Determine the (x, y) coordinate at the center of the cell enclosing the given text.  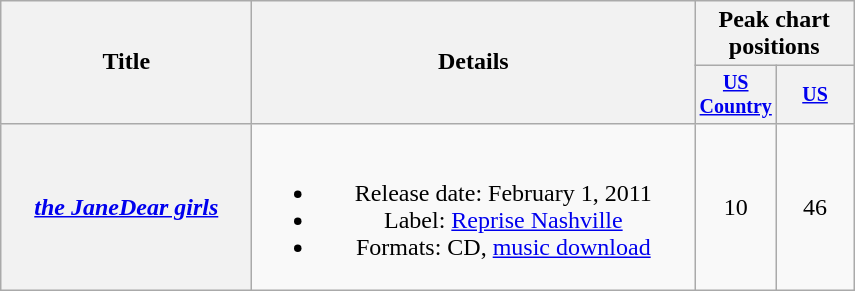
46 (816, 206)
the JaneDear girls (126, 206)
10 (736, 206)
Peak chartpositions (774, 34)
US (816, 94)
US Country (736, 94)
Release date: February 1, 2011Label: Reprise NashvilleFormats: CD, music download (474, 206)
Details (474, 62)
Title (126, 62)
